Output the [X, Y] coordinate of the center of the cell containing the given text.  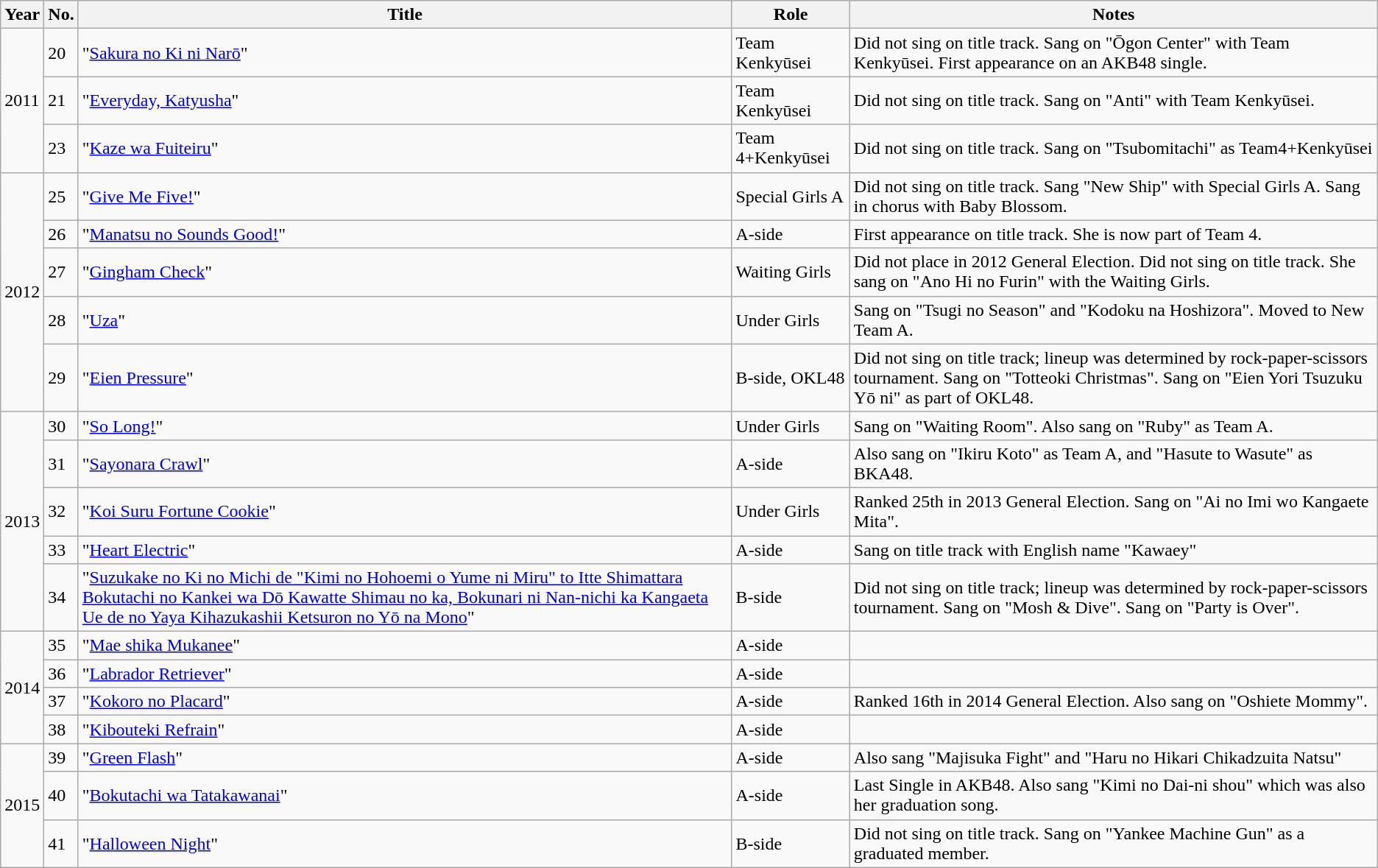
37 [61, 702]
Year [22, 15]
No. [61, 15]
Also sang "Majisuka Fight" and "Haru no Hikari Chikadzuita Natsu" [1113, 758]
39 [61, 758]
"Koi Suru Fortune Cookie" [405, 511]
2013 [22, 521]
30 [61, 426]
"Everyday, Katyusha" [405, 100]
"Manatsu no Sounds Good!" [405, 234]
32 [61, 511]
34 [61, 598]
Sang on title track with English name "Kawaey" [1113, 550]
"Sakura no Ki ni Narō" [405, 53]
38 [61, 730]
36 [61, 674]
Sang on "Waiting Room". Also sang on "Ruby" as Team A. [1113, 426]
B-side, OKL48 [791, 378]
23 [61, 149]
40 [61, 795]
"Bokutachi wa Tatakawanai" [405, 795]
Did not place in 2012 General Election. Did not sing on title track. She sang on "Ano Hi no Furin" with the Waiting Girls. [1113, 272]
Did not sing on title track; lineup was determined by rock-paper-scissors tournament. Sang on "Mosh & Dive". Sang on "Party is Over". [1113, 598]
"Give Me Five!" [405, 196]
"Mae shika Mukanee" [405, 646]
21 [61, 100]
Also sang on "Ikiru Koto" as Team A, and "Hasute to Wasute" as BKA48. [1113, 464]
Sang on "Tsugi no Season" and "Kodoku na Hoshizora". Moved to New Team A. [1113, 320]
Role [791, 15]
Did not sing on title track. Sang "New Ship" with Special Girls A. Sang in chorus with Baby Blossom. [1113, 196]
Team 4+Kenkyūsei [791, 149]
Ranked 16th in 2014 General Election. Also sang on "Oshiete Mommy". [1113, 702]
Title [405, 15]
"Green Flash" [405, 758]
Did not sing on title track. Sang on "Anti" with Team Kenkyūsei. [1113, 100]
Notes [1113, 15]
"Kaze wa Fuiteiru" [405, 149]
"Sayonara Crawl" [405, 464]
"Labrador Retriever" [405, 674]
2012 [22, 292]
35 [61, 646]
"Uza" [405, 320]
20 [61, 53]
"Halloween Night" [405, 844]
"Heart Electric" [405, 550]
25 [61, 196]
Did not sing on title track. Sang on "Yankee Machine Gun" as a graduated member. [1113, 844]
2015 [22, 805]
"Kibouteki Refrain" [405, 730]
26 [61, 234]
31 [61, 464]
29 [61, 378]
2014 [22, 688]
Special Girls A [791, 196]
Last Single in AKB48. Also sang "Kimi no Dai-ni shou" which was also her graduation song. [1113, 795]
33 [61, 550]
41 [61, 844]
"So Long!" [405, 426]
Ranked 25th in 2013 General Election. Sang on "Ai no Imi wo Kangaete Mita". [1113, 511]
"Eien Pressure" [405, 378]
"Kokoro no Placard" [405, 702]
2011 [22, 100]
Did not sing on title track. Sang on "Tsubomitachi" as Team4+Kenkyūsei [1113, 149]
First appearance on title track. She is now part of Team 4. [1113, 234]
27 [61, 272]
Did not sing on title track. Sang on "Ōgon Center" with Team Kenkyūsei. First appearance on an AKB48 single. [1113, 53]
Waiting Girls [791, 272]
"Gingham Check" [405, 272]
28 [61, 320]
